Return (X, Y) of the center of cell containing provided text 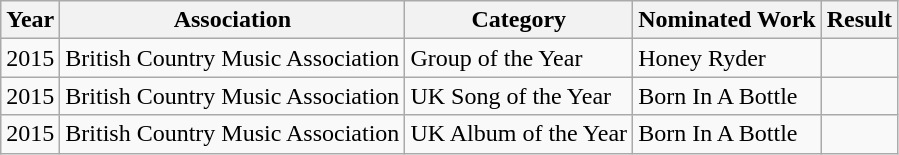
UK Song of the Year (519, 96)
Result (859, 20)
Nominated Work (728, 20)
UK Album of the Year (519, 134)
Group of the Year (519, 58)
Category (519, 20)
Year (30, 20)
Honey Ryder (728, 58)
Association (232, 20)
